Provide the [x, y] coordinate of the cell's center where the given text is located.  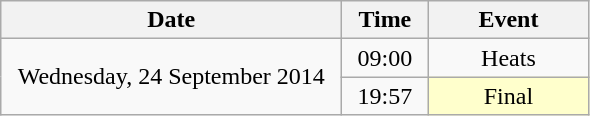
Time [385, 20]
Heats [508, 58]
Date [172, 20]
19:57 [385, 96]
Final [508, 96]
09:00 [385, 58]
Wednesday, 24 September 2014 [172, 77]
Event [508, 20]
